Output the (X, Y) coordinate of the center of the cell containing the given text.  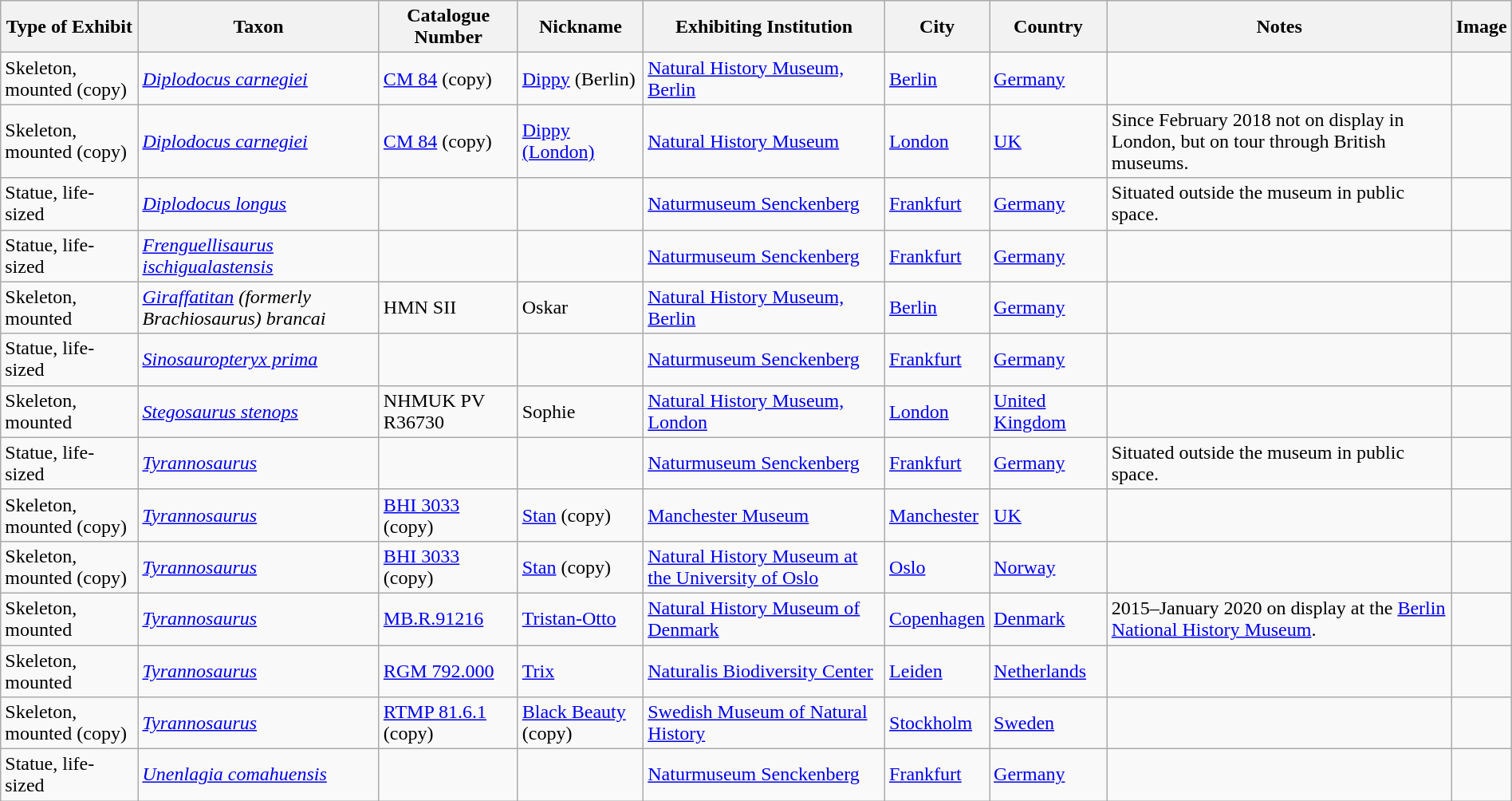
Sinosauropteryx prima (258, 359)
Diplodocus longus (258, 204)
Norway (1049, 566)
Nickname (581, 27)
Country (1049, 27)
Since February 2018 not on display in London, but on tour through British museums. (1279, 141)
City (938, 27)
Manchester Museum (764, 515)
Oslo (938, 566)
Frenguellisaurus ischigualastensis (258, 255)
Natural History Museum, London (764, 412)
Copenhagen (938, 619)
Natural History Museum of Denmark (764, 619)
Dippy (Berlin) (581, 78)
Dippy (London) (581, 141)
Netherlands (1049, 670)
Image (1482, 27)
MB.R.91216 (448, 619)
Exhibiting Institution (764, 27)
Swedish Museum of Natural History (764, 723)
Taxon (258, 27)
Leiden (938, 670)
Unenlagia comahuensis (258, 775)
HMN SII (448, 308)
Trix (581, 670)
RGM 792.000 (448, 670)
Stegosaurus stenops (258, 412)
Black Beauty (copy) (581, 723)
NHMUK PV R36730 (448, 412)
2015–January 2020 on display at the Berlin National History Museum. (1279, 619)
Stockholm (938, 723)
Natural History Museum at the University of Oslo (764, 566)
Oskar (581, 308)
Notes (1279, 27)
Catalogue Number (448, 27)
Tristan-Otto (581, 619)
Sophie (581, 412)
United Kingdom (1049, 412)
Sweden (1049, 723)
Natural History Museum (764, 141)
Denmark (1049, 619)
Type of Exhibit (69, 27)
Giraffatitan (formerly Brachiosaurus) brancai (258, 308)
RTMP 81.6.1 (copy) (448, 723)
Manchester (938, 515)
Naturalis Biodiversity Center (764, 670)
